Find where the given text appears and provide that cell's center as (X, Y) coordinate. 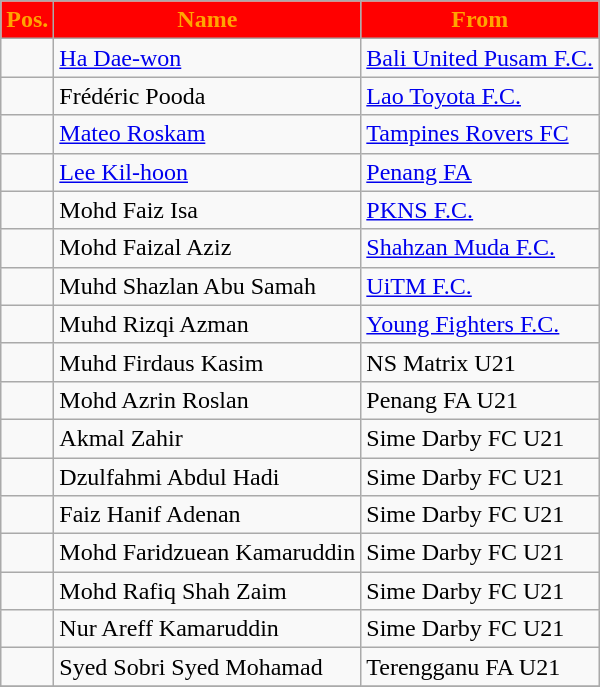
Lee Kil-hoon (208, 172)
From (480, 20)
Syed Sobri Syed Mohamad (208, 667)
Ha Dae-won (208, 58)
Pos. (28, 20)
Tampines Rovers FC (480, 134)
PKNS F.C. (480, 210)
Penang FA (480, 172)
Bali United Pusam F.C. (480, 58)
Muhd Rizqi Azman (208, 324)
Muhd Firdaus Kasim (208, 362)
NS Matrix U21 (480, 362)
Akmal Zahir (208, 438)
Lao Toyota F.C. (480, 96)
Mohd Azrin Roslan (208, 400)
Mohd Faridzuean Kamaruddin (208, 553)
Terengganu FA U21 (480, 667)
Mateo Roskam (208, 134)
Shahzan Muda F.C. (480, 248)
Faiz Hanif Adenan (208, 515)
Mohd Rafiq Shah Zaim (208, 591)
Muhd Shazlan Abu Samah (208, 286)
Young Fighters F.C. (480, 324)
Dzulfahmi Abdul Hadi (208, 477)
Nur Areff Kamaruddin (208, 629)
Penang FA U21 (480, 400)
Mohd Faizal Aziz (208, 248)
Mohd Faiz Isa (208, 210)
UiTM F.C. (480, 286)
Name (208, 20)
Frédéric Pooda (208, 96)
